Search for the cell housing the specified text and yield its [X, Y] center coordinate. 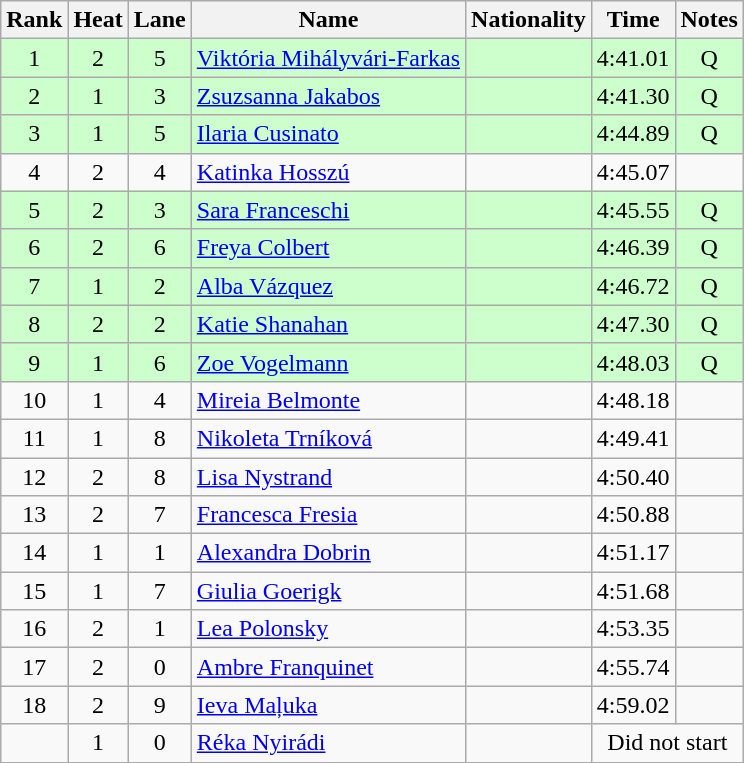
Alba Vázquez [328, 286]
Name [328, 20]
Mireia Belmonte [328, 400]
15 [34, 591]
4:48.18 [633, 400]
Rank [34, 20]
Ambre Franquinet [328, 667]
Zoe Vogelmann [328, 362]
4:41.30 [633, 96]
4:46.72 [633, 286]
Zsuzsanna Jakabos [328, 96]
4:50.88 [633, 515]
16 [34, 629]
4:46.39 [633, 248]
11 [34, 438]
18 [34, 705]
4:48.03 [633, 362]
4:51.68 [633, 591]
Alexandra Dobrin [328, 553]
Notes [709, 20]
12 [34, 477]
Katie Shanahan [328, 324]
4:47.30 [633, 324]
4:45.55 [633, 210]
Lane [160, 20]
Ilaria Cusinato [328, 134]
10 [34, 400]
Viktória Mihályvári-Farkas [328, 58]
Freya Colbert [328, 248]
Réka Nyirádi [328, 743]
4:55.74 [633, 667]
Heat [98, 20]
Francesca Fresia [328, 515]
Katinka Hosszú [328, 172]
Ieva Maļuka [328, 705]
Did not start [667, 743]
Time [633, 20]
4:44.89 [633, 134]
14 [34, 553]
Sara Franceschi [328, 210]
4:59.02 [633, 705]
4:53.35 [633, 629]
17 [34, 667]
Lea Polonsky [328, 629]
4:50.40 [633, 477]
4:49.41 [633, 438]
Nationality [529, 20]
4:45.07 [633, 172]
Lisa Nystrand [328, 477]
Nikoleta Trníková [328, 438]
Giulia Goerigk [328, 591]
4:41.01 [633, 58]
13 [34, 515]
4:51.17 [633, 553]
